Output the [x, y] coordinate of the center of the cell containing the given text.  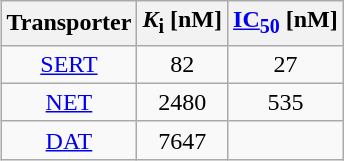
82 [182, 64]
27 [286, 64]
2480 [182, 102]
NET [69, 102]
IC50 [nM] [286, 23]
Transporter [69, 23]
7647 [182, 140]
SERT [69, 64]
Ki [nM] [182, 23]
535 [286, 102]
DAT [69, 140]
